Extract the [X, Y] coordinate from the center of the cell holding the provided text.  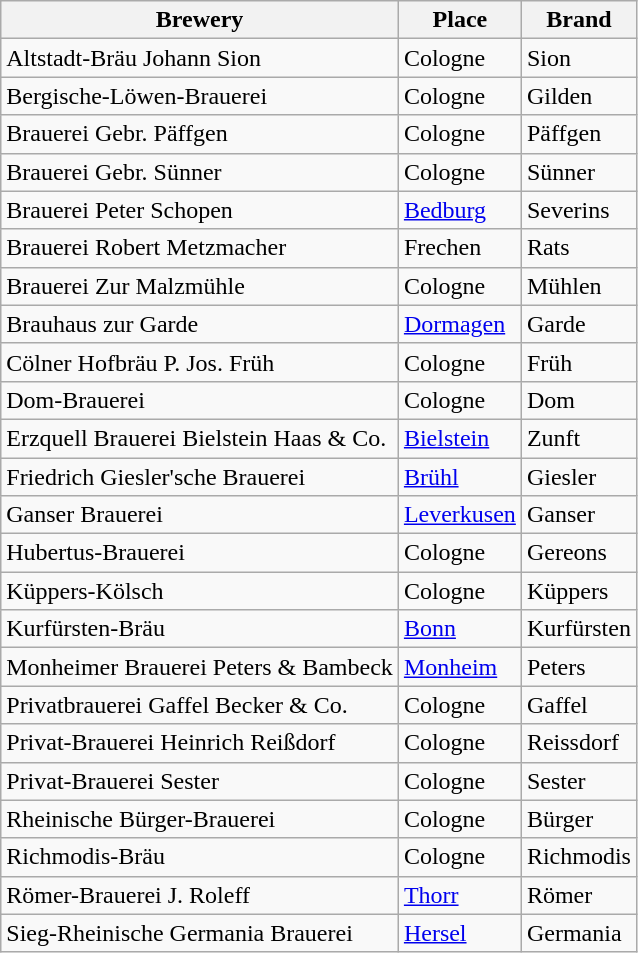
Brauerei Gebr. Sünner [200, 172]
Kurfürsten-Bräu [200, 629]
Dormagen [460, 324]
Bergische-Löwen-Brauerei [200, 96]
Brauerei Gebr. Päffgen [200, 134]
Leverkusen [460, 515]
Peters [578, 667]
Monheim [460, 667]
Erzquell Brauerei Bielstein Haas & Co. [200, 438]
Früh [578, 362]
Richmodis-Bräu [200, 857]
Thorr [460, 895]
Brand [578, 20]
Reissdorf [578, 743]
Place [460, 20]
Sester [578, 781]
Dom-Brauerei [200, 400]
Brauerei Robert Metzmacher [200, 248]
Privat-Brauerei Heinrich Reißdorf [200, 743]
Altstadt-Bräu Johann Sion [200, 58]
Päffgen [578, 134]
Gilden [578, 96]
Mühlen [578, 286]
Frechen [460, 248]
Ganser Brauerei [200, 515]
Hersel [460, 933]
Brauerei Peter Schopen [200, 210]
Germania [578, 933]
Sion [578, 58]
Bedburg [460, 210]
Küppers [578, 591]
Brauhaus zur Garde [200, 324]
Bonn [460, 629]
Küppers-Kölsch [200, 591]
Römer [578, 895]
Gereons [578, 553]
Brewery [200, 20]
Cölner Hofbräu P. Jos. Früh [200, 362]
Richmodis [578, 857]
Kurfürsten [578, 629]
Rats [578, 248]
Sünner [578, 172]
Brauerei Zur Malzmühle [200, 286]
Friedrich Giesler'sche Brauerei [200, 477]
Dom [578, 400]
Brühl [460, 477]
Bielstein [460, 438]
Monheimer Brauerei Peters & Bambeck [200, 667]
Privatbrauerei Gaffel Becker & Co. [200, 705]
Hubertus-Brauerei [200, 553]
Zunft [578, 438]
Ganser [578, 515]
Severins [578, 210]
Privat-Brauerei Sester [200, 781]
Garde [578, 324]
Gaffel [578, 705]
Sieg-Rheinische Germania Brauerei [200, 933]
Römer-Brauerei J. Roleff [200, 895]
Giesler [578, 477]
Rheinische Bürger-Brauerei [200, 819]
Bürger [578, 819]
